From the cell containing the given text, extract its center point as [x, y] coordinate. 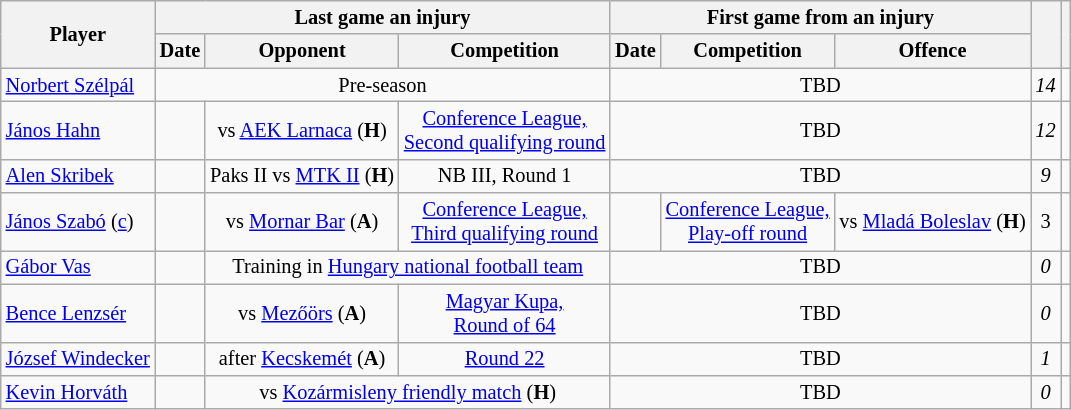
vs AEK Larnaca (H) [302, 130]
Pre-season [382, 85]
12 [1046, 130]
9 [1046, 176]
Kevin Horváth [78, 392]
József Windecker [78, 359]
Training in Hungary national football team [408, 267]
14 [1046, 85]
Opponent [302, 51]
Offence [932, 51]
Conference League,Second qualifying round [504, 130]
Magyar Kupa,Round of 64 [504, 313]
after Kecskemét (A) [302, 359]
Bence Lenzsér [78, 313]
Round 22 [504, 359]
Paks II vs MTK II (H) [302, 176]
1 [1046, 359]
vs Mladá Boleslav (H) [932, 222]
Player [78, 34]
First game from an injury [820, 17]
Alen Skribek [78, 176]
Norbert Szélpál [78, 85]
János Szabó (c) [78, 222]
Gábor Vas [78, 267]
vs Mezőörs (A) [302, 313]
Conference League,Play-off round [748, 222]
vs Kozármisleny friendly match (H) [408, 392]
János Hahn [78, 130]
Last game an injury [382, 17]
vs Mornar Bar (A) [302, 222]
Conference League,Third qualifying round [504, 222]
NB III, Round 1 [504, 176]
3 [1046, 222]
